Identify which cell holds the provided text, then report its (X, Y) central coordinate. 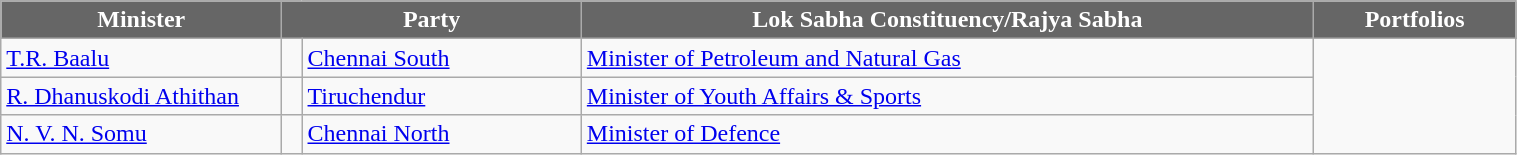
Tiruchendur (442, 96)
Minister of Petroleum and Natural Gas (947, 58)
Minister of Youth Affairs & Sports (947, 96)
Minister of Defence (947, 134)
T.R. Baalu (142, 58)
Chennai North (442, 134)
N. V. N. Somu (142, 134)
Party (432, 20)
Chennai South (442, 58)
Lok Sabha Constituency/Rajya Sabha (947, 20)
Minister (142, 20)
R. Dhanuskodi Athithan (142, 96)
Portfolios (1414, 20)
